Return the [x, y] coordinate for the center point of the cell that contains the specified text.  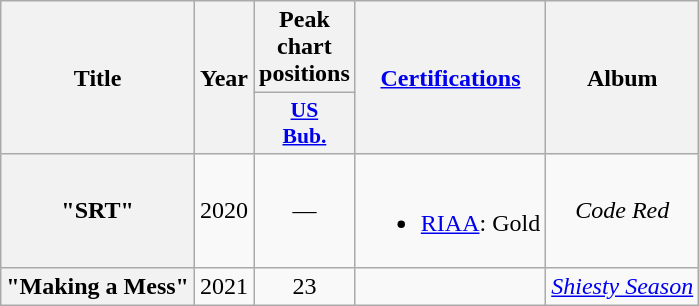
"Making a Mess" [98, 286]
2020 [224, 210]
Certifications [450, 78]
"SRT" [98, 210]
RIAA: Gold [450, 210]
Code Red [622, 210]
— [305, 210]
USBub. [305, 124]
Year [224, 78]
Album [622, 78]
Title [98, 78]
23 [305, 286]
2021 [224, 286]
Peak chart positions [305, 47]
Shiesty Season [622, 286]
